Output the [X, Y] coordinate of the center of the cell containing the given text.  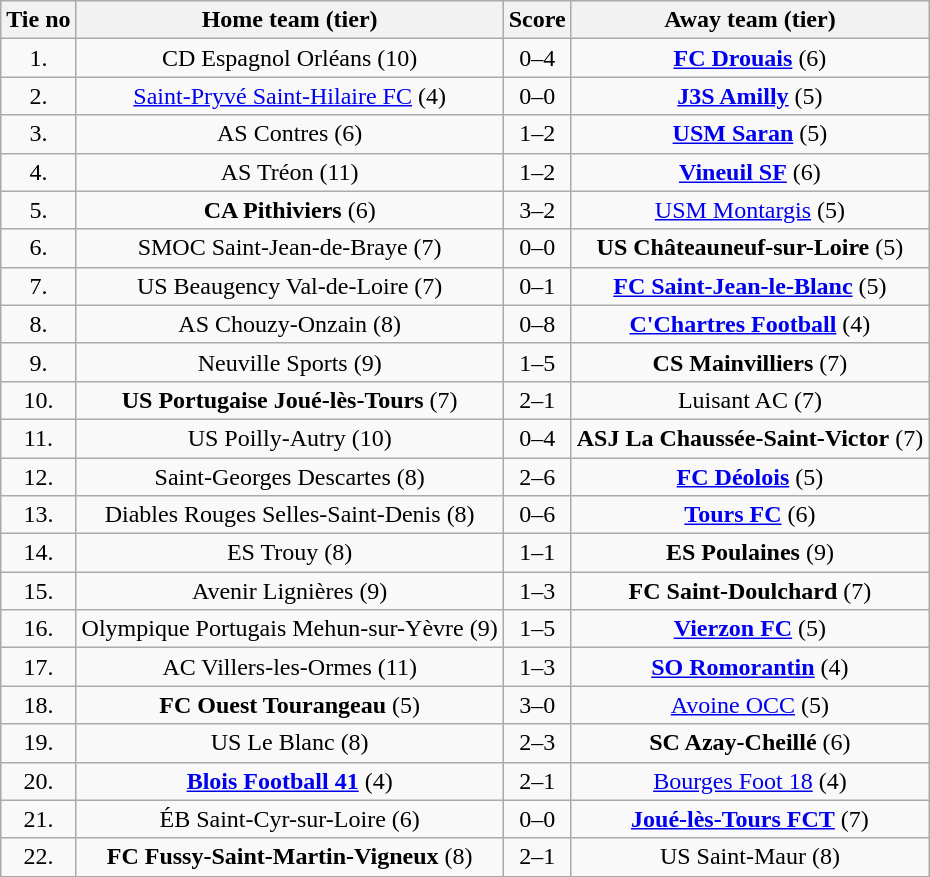
13. [38, 515]
SO Romorantin (4) [750, 667]
Diables Rouges Selles-Saint-Denis (8) [290, 515]
FC Drouais (6) [750, 58]
USM Montargis (5) [750, 210]
US Le Blanc (8) [290, 743]
6. [38, 248]
J3S Amilly (5) [750, 96]
21. [38, 819]
11. [38, 438]
AS Tréon (11) [290, 172]
2. [38, 96]
3. [38, 134]
US Poilly-Autry (10) [290, 438]
1. [38, 58]
2–3 [537, 743]
9. [38, 362]
US Beaugency Val-de-Loire (7) [290, 286]
18. [38, 705]
19. [38, 743]
Saint-Pryvé Saint-Hilaire FC (4) [290, 96]
3–2 [537, 210]
FC Déolois (5) [750, 477]
Bourges Foot 18 (4) [750, 781]
Luisant AC (7) [750, 400]
2–6 [537, 477]
Score [537, 20]
US Châteauneuf-sur-Loire (5) [750, 248]
4. [38, 172]
ÉB Saint-Cyr-sur-Loire (6) [290, 819]
5. [38, 210]
US Portugaise Joué-lès-Tours (7) [290, 400]
SMOC Saint-Jean-de-Braye (7) [290, 248]
FC Saint-Jean-le-Blanc (5) [750, 286]
14. [38, 553]
Avenir Lignières (9) [290, 591]
Olympique Portugais Mehun-sur-Yèvre (9) [290, 629]
AC Villers-les-Ormes (11) [290, 667]
USM Saran (5) [750, 134]
CD Espagnol Orléans (10) [290, 58]
FC Ouest Tourangeau (5) [290, 705]
Joué-lès-Tours FCT (7) [750, 819]
10. [38, 400]
AS Chouzy-Onzain (8) [290, 324]
CS Mainvilliers (7) [750, 362]
C'Chartres Football (4) [750, 324]
Neuville Sports (9) [290, 362]
ES Poulaines (9) [750, 553]
SC Azay-Cheillé (6) [750, 743]
Vineuil SF (6) [750, 172]
Vierzon FC (5) [750, 629]
Avoine OCC (5) [750, 705]
12. [38, 477]
Tie no [38, 20]
ES Trouy (8) [290, 553]
3–0 [537, 705]
Tours FC (6) [750, 515]
17. [38, 667]
0–1 [537, 286]
Saint-Georges Descartes (8) [290, 477]
US Saint-Maur (8) [750, 857]
0–6 [537, 515]
ASJ La Chaussée-Saint-Victor (7) [750, 438]
Away team (tier) [750, 20]
22. [38, 857]
7. [38, 286]
8. [38, 324]
15. [38, 591]
Home team (tier) [290, 20]
CA Pithiviers (6) [290, 210]
FC Fussy-Saint-Martin-Vigneux (8) [290, 857]
0–8 [537, 324]
FC Saint-Doulchard (7) [750, 591]
20. [38, 781]
AS Contres (6) [290, 134]
16. [38, 629]
1–1 [537, 553]
Blois Football 41 (4) [290, 781]
